Detect which cell encompasses the target text, then output its [x, y] center coordinate. 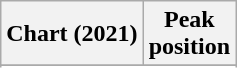
Peak position [189, 34]
Chart (2021) [72, 34]
